Detect which cell encompasses the target text, then output its (x, y) center coordinate. 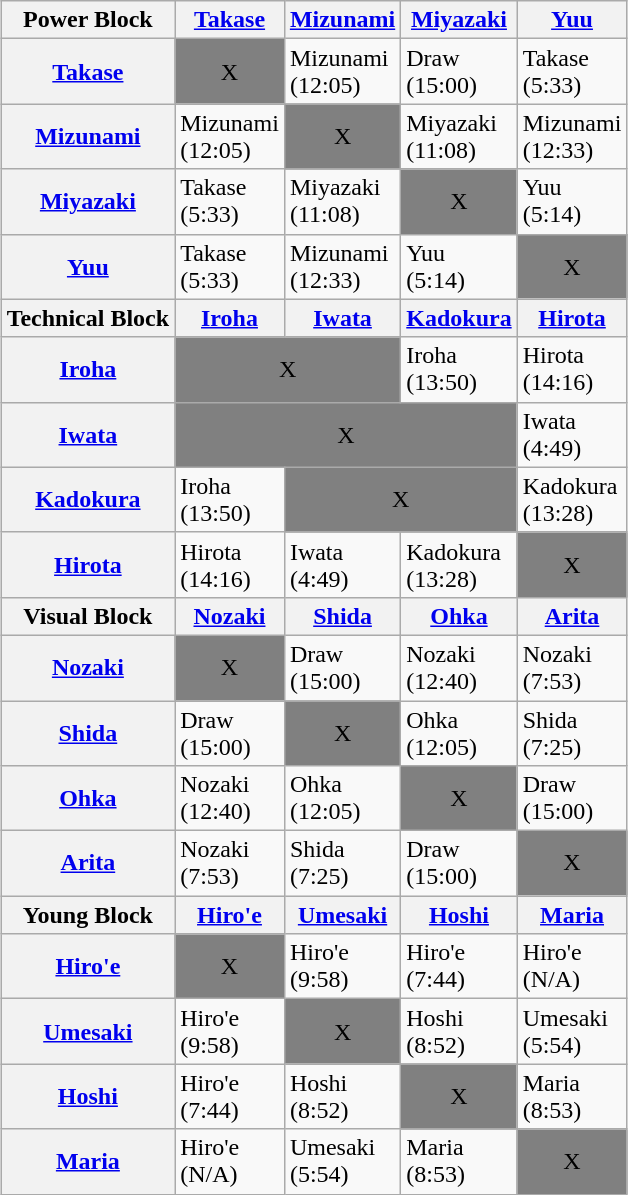
Visual Block (88, 616)
Young Block (88, 915)
Power Block (88, 20)
Technical Block (88, 318)
